Detect which cell encompasses the target text, then output its (x, y) center coordinate. 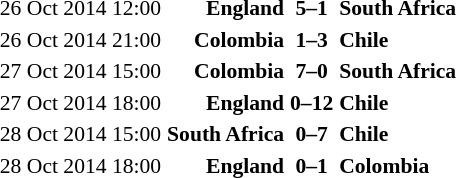
0–12 (312, 102)
7–0 (312, 71)
1–3 (312, 40)
0–7 (312, 134)
England (226, 102)
South Africa (226, 134)
